Determine the (X, Y) coordinate at the center of the cell enclosing the given text.  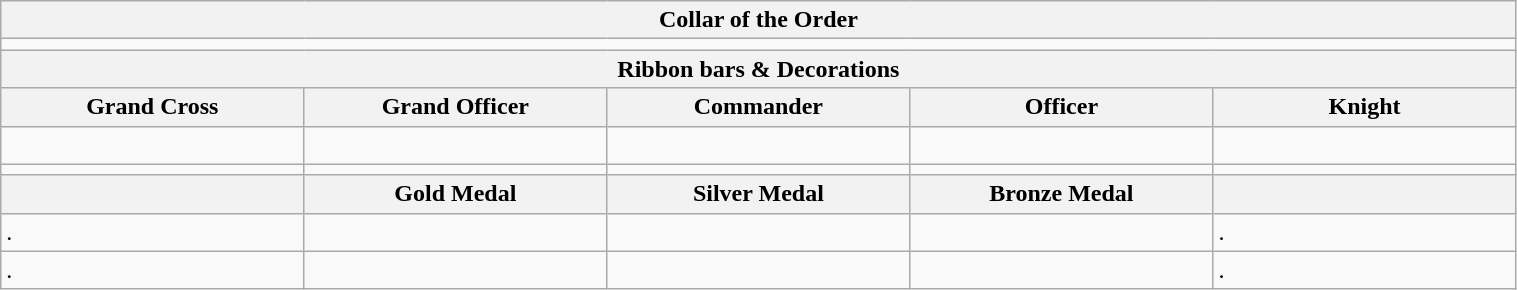
Commander (758, 107)
Officer (1062, 107)
Grand Cross (152, 107)
Silver Medal (758, 194)
Gold Medal (456, 194)
Knight (1364, 107)
Collar of the Order (758, 20)
Ribbon bars & Decorations (758, 69)
Grand Officer (456, 107)
Bronze Medal (1062, 194)
